Locate the cell with the specified text and output its [x, y] center coordinate. 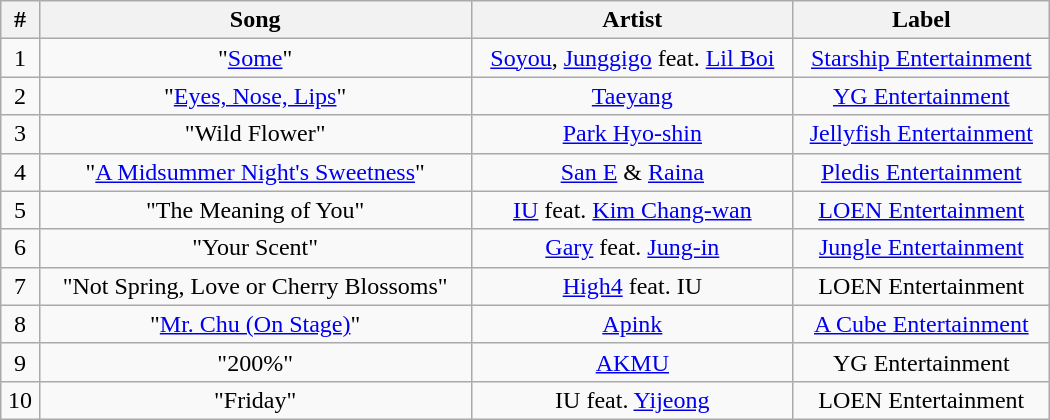
"200%" [255, 362]
IU feat. Yijeong [632, 400]
"Friday" [255, 400]
Label [921, 20]
High4 feat. IU [632, 286]
Jungle Entertainment [921, 248]
1 [20, 58]
8 [20, 324]
10 [20, 400]
Apink [632, 324]
A Cube Entertainment [921, 324]
IU feat. Kim Chang-wan [632, 210]
"Eyes, Nose, Lips" [255, 96]
"The Meaning of You" [255, 210]
2 [20, 96]
Soyou, Junggigo feat. Lil Boi [632, 58]
Artist [632, 20]
Pledis Entertainment [921, 172]
"Not Spring, Love or Cherry Blossoms" [255, 286]
San E & Raina [632, 172]
7 [20, 286]
Starship Entertainment [921, 58]
AKMU [632, 362]
"Wild Flower" [255, 134]
"A Midsummer Night's Sweetness" [255, 172]
3 [20, 134]
Taeyang [632, 96]
5 [20, 210]
Song [255, 20]
9 [20, 362]
4 [20, 172]
Jellyfish Entertainment [921, 134]
"Some" [255, 58]
6 [20, 248]
Gary feat. Jung-in [632, 248]
"Mr. Chu (On Stage)" [255, 324]
"Your Scent" [255, 248]
# [20, 20]
Park Hyo-shin [632, 134]
